Search for the cell housing the specified text and yield its [X, Y] center coordinate. 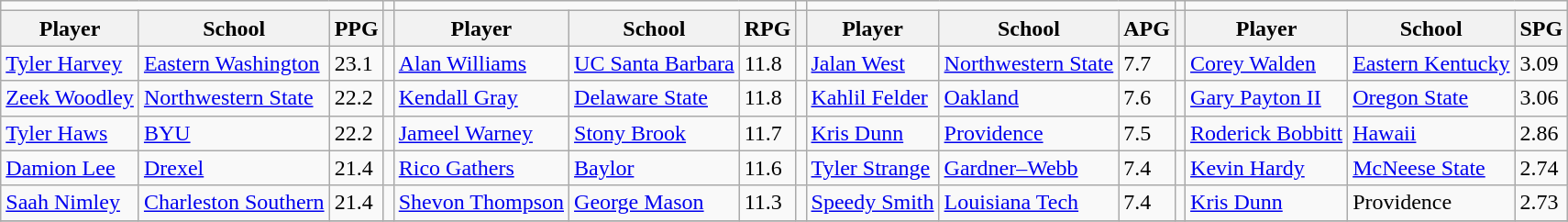
Shevon Thompson [480, 203]
Kevin Hardy [1267, 168]
7.5 [1147, 133]
23.1 [356, 63]
Tyler Strange [873, 168]
Tyler Harvey [70, 63]
McNeese State [1431, 168]
Delaware State [655, 98]
Oregon State [1431, 98]
Louisiana Tech [1029, 203]
RPG [767, 28]
2.74 [1541, 168]
Zeek Woodley [70, 98]
Hawaii [1431, 133]
Kahlil Felder [873, 98]
Tyler Haws [70, 133]
Stony Brook [655, 133]
Alan Williams [480, 63]
SPG [1541, 28]
Baylor [655, 168]
2.86 [1541, 133]
UC Santa Barbara [655, 63]
Saah Nimley [70, 203]
Corey Walden [1267, 63]
2.73 [1541, 203]
Speedy Smith [873, 203]
Gardner–Webb [1029, 168]
7.7 [1147, 63]
Rico Gathers [480, 168]
Roderick Bobbitt [1267, 133]
Drexel [234, 168]
Charleston Southern [234, 203]
Oakland [1029, 98]
7.6 [1147, 98]
11.7 [767, 133]
3.06 [1541, 98]
3.09 [1541, 63]
PPG [356, 28]
George Mason [655, 203]
APG [1147, 28]
Gary Payton II [1267, 98]
11.3 [767, 203]
BYU [234, 133]
Eastern Washington [234, 63]
Jameel Warney [480, 133]
11.6 [767, 168]
Eastern Kentucky [1431, 63]
Kendall Gray [480, 98]
Damion Lee [70, 168]
Jalan West [873, 63]
